Scan for the cell matching the given text and deliver its (X, Y) coordinate at center. 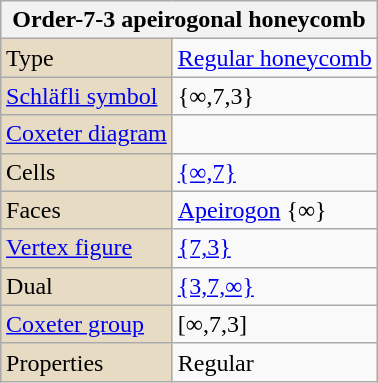
Order-7-3 apeirogonal honeycomb (190, 20)
Type (87, 58)
Cells (87, 172)
Dual (87, 286)
Regular honeycomb (274, 58)
Properties (87, 362)
Coxeter diagram (87, 134)
Regular (274, 362)
Schläfli symbol (87, 96)
Faces (87, 210)
Vertex figure (87, 248)
{∞,7,3} (274, 96)
Apeirogon {∞} (274, 210)
{3,7,∞} (274, 286)
Coxeter group (87, 324)
{7,3} (274, 248)
{∞,7} (274, 172)
[∞,7,3] (274, 324)
